For the text-containing cell, return its midpoint in (X, Y) coordinate format. 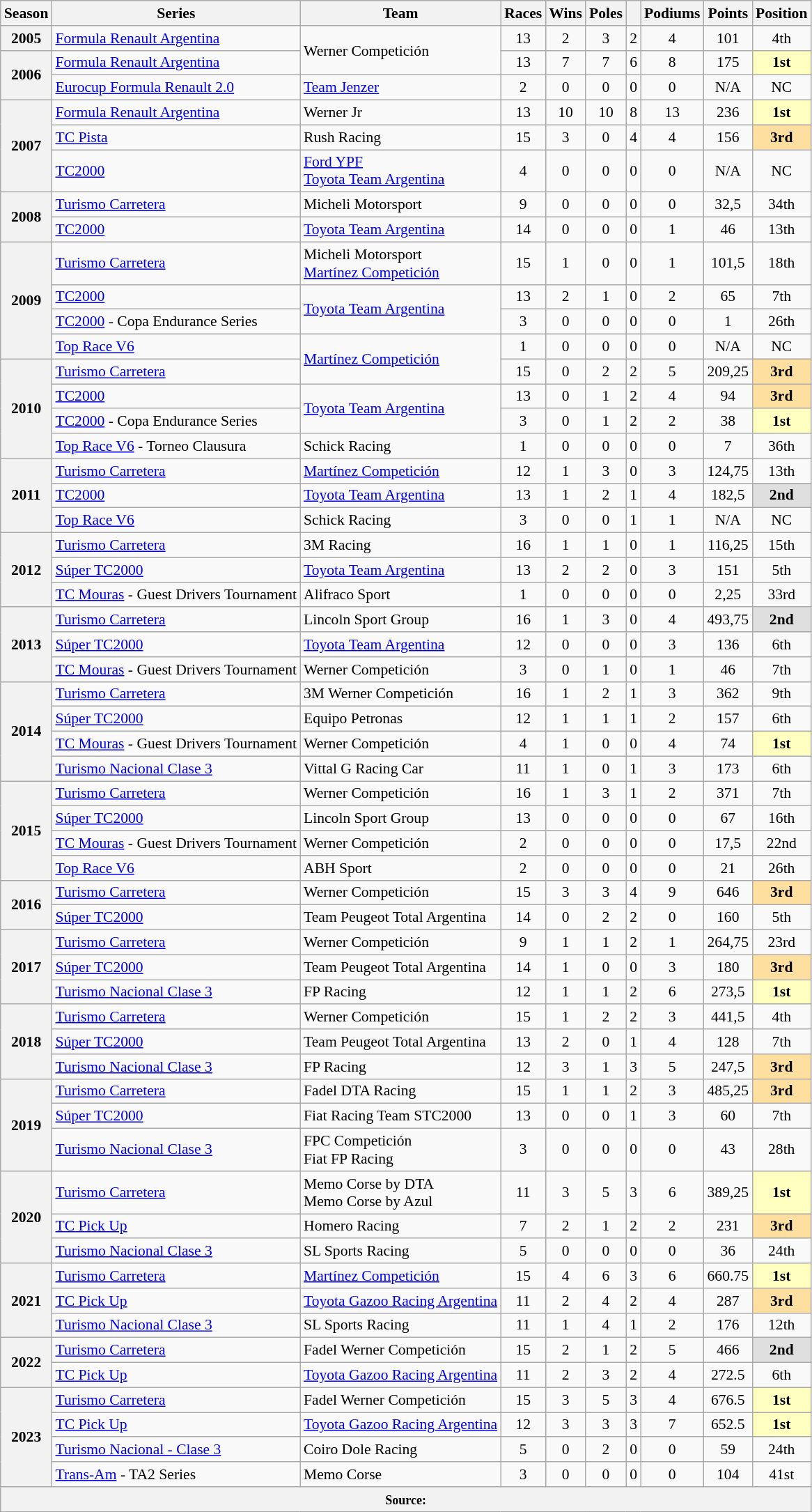
104 (728, 1474)
175 (728, 63)
173 (728, 769)
2021 (26, 1300)
2007 (26, 146)
441,5 (728, 1017)
2023 (26, 1437)
136 (728, 645)
Fiat Racing Team STC2000 (400, 1116)
2008 (26, 217)
660.75 (728, 1276)
38 (728, 422)
28th (781, 1150)
2006 (26, 75)
Homero Racing (400, 1226)
Werner Jr (400, 113)
Turismo Nacional - Clase 3 (175, 1450)
43 (728, 1150)
101 (728, 38)
Season (26, 13)
2014 (26, 731)
Coiro Dole Racing (400, 1450)
34th (781, 205)
Podiums (673, 13)
74 (728, 744)
Memo Corse (400, 1474)
2005 (26, 38)
Series (175, 13)
23rd (781, 943)
389,25 (728, 1193)
Memo Corse by DTAMemo Corse by Azul (400, 1193)
156 (728, 137)
646 (728, 893)
151 (728, 570)
Source: (406, 1499)
2011 (26, 496)
101,5 (728, 263)
2015 (26, 831)
182,5 (728, 495)
231 (728, 1226)
94 (728, 396)
Poles (606, 13)
128 (728, 1042)
124,75 (728, 471)
2019 (26, 1125)
371 (728, 794)
Vittal G Racing Car (400, 769)
Equipo Petronas (400, 719)
2013 (26, 645)
2009 (26, 300)
493,75 (728, 620)
2012 (26, 570)
2017 (26, 967)
3M Werner Competición (400, 694)
Fadel DTA Racing (400, 1091)
272.5 (728, 1375)
3M Racing (400, 546)
Top Race V6 - Torneo Clausura (175, 446)
273,5 (728, 992)
Team (400, 13)
2,25 (728, 595)
FPC CompeticiónFiat FP Racing (400, 1150)
18th (781, 263)
157 (728, 719)
21 (728, 868)
652.5 (728, 1425)
15th (781, 546)
60 (728, 1116)
Races (523, 13)
22nd (781, 843)
ABH Sport (400, 868)
Micheli MotorsportMartínez Competición (400, 263)
Ford YPFToyota Team Argentina (400, 171)
Team Jenzer (400, 88)
247,5 (728, 1067)
65 (728, 297)
176 (728, 1325)
41st (781, 1474)
362 (728, 694)
Wins (565, 13)
TC Pista (175, 137)
Points (728, 13)
180 (728, 967)
36 (728, 1251)
17,5 (728, 843)
59 (728, 1450)
12th (781, 1325)
287 (728, 1301)
Micheli Motorsport (400, 205)
209,25 (728, 371)
160 (728, 918)
264,75 (728, 943)
466 (728, 1350)
Alifraco Sport (400, 595)
2018 (26, 1042)
Rush Racing (400, 137)
485,25 (728, 1091)
Trans-Am - TA2 Series (175, 1474)
2020 (26, 1217)
116,25 (728, 546)
2022 (26, 1363)
9th (781, 694)
2016 (26, 904)
Position (781, 13)
236 (728, 113)
33rd (781, 595)
16th (781, 819)
Eurocup Formula Renault 2.0 (175, 88)
2010 (26, 408)
676.5 (728, 1400)
36th (781, 446)
67 (728, 819)
32,5 (728, 205)
